Return the [x, y] coordinate for the center point of the cell that contains the specified text.  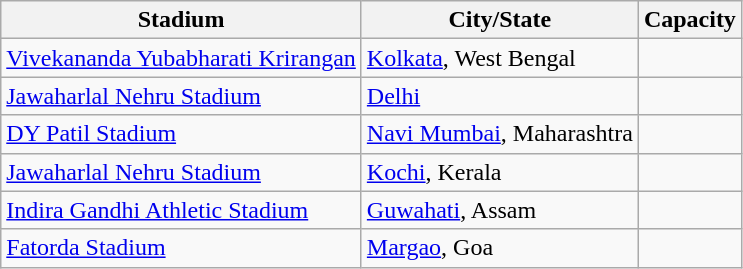
Stadium [182, 20]
Vivekananda Yubabharati Krirangan [182, 58]
Margao, Goa [500, 248]
Delhi [500, 96]
Fatorda Stadium [182, 248]
Guwahati, Assam [500, 210]
Kolkata, West Bengal [500, 58]
Kochi, Kerala [500, 172]
DY Patil Stadium [182, 134]
City/State [500, 20]
Indira Gandhi Athletic Stadium [182, 210]
Navi Mumbai, Maharashtra [500, 134]
Capacity [690, 20]
